Provide the (x, y) coordinate of the cell's center where the given text is located.  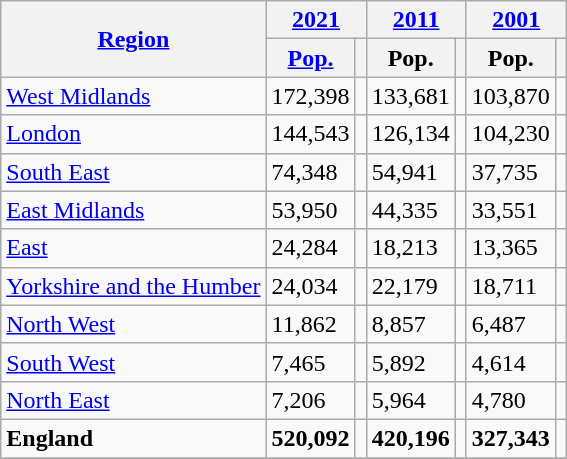
11,862 (310, 324)
2021 (316, 20)
2001 (516, 20)
54,941 (410, 172)
West Midlands (134, 96)
327,343 (510, 438)
5,892 (410, 362)
24,034 (310, 286)
22,179 (410, 286)
520,092 (310, 438)
North East (134, 400)
172,398 (310, 96)
13,365 (510, 248)
33,551 (510, 210)
5,964 (410, 400)
North West (134, 324)
144,543 (310, 134)
6,487 (510, 324)
104,230 (510, 134)
18,213 (410, 248)
7,465 (310, 362)
420,196 (410, 438)
18,711 (510, 286)
South West (134, 362)
44,335 (410, 210)
2011 (416, 20)
East (134, 248)
24,284 (310, 248)
103,870 (510, 96)
London (134, 134)
133,681 (410, 96)
East Midlands (134, 210)
74,348 (310, 172)
England (134, 438)
8,857 (410, 324)
37,735 (510, 172)
4,780 (510, 400)
Yorkshire and the Humber (134, 286)
7,206 (310, 400)
Region (134, 39)
4,614 (510, 362)
126,134 (410, 134)
53,950 (310, 210)
South East (134, 172)
